Locate the cell with the specified text and output its (X, Y) center coordinate. 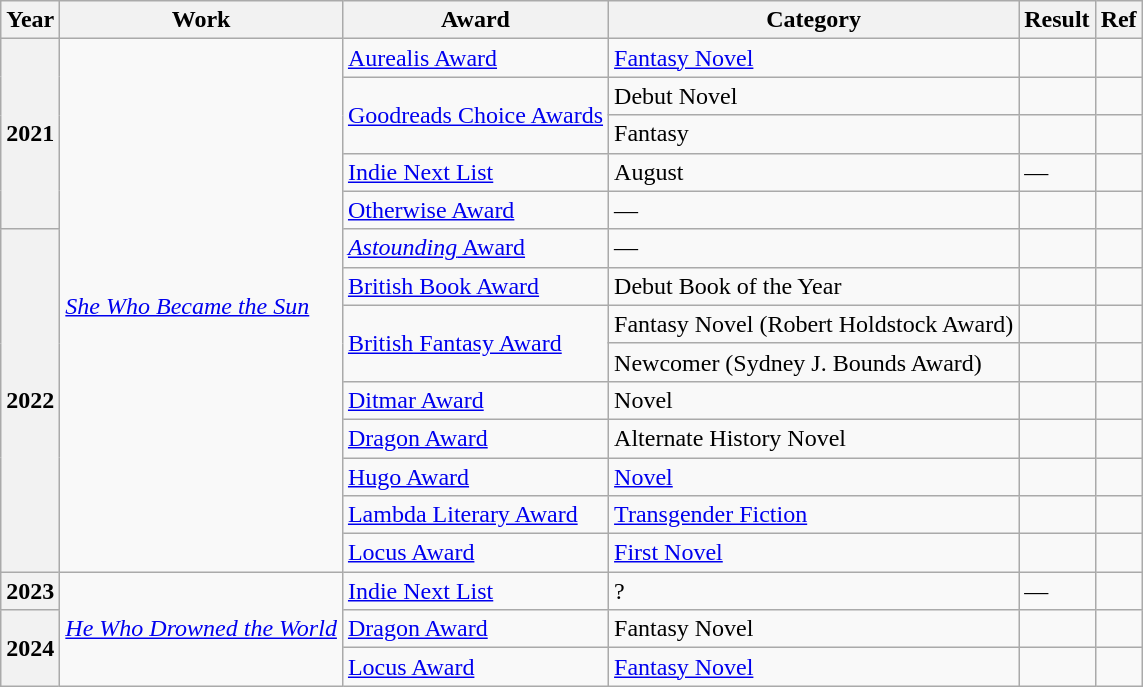
Transgender Fiction (814, 515)
Ref (1118, 20)
Category (814, 20)
Otherwise Award (475, 210)
2022 (30, 400)
Hugo Award (475, 477)
Fantasy (814, 134)
August (814, 172)
Goodreads Choice Awards (475, 115)
Astounding Award (475, 248)
She Who Became the Sun (202, 306)
Award (475, 20)
British Book Award (475, 286)
Ditmar Award (475, 400)
British Fantasy Award (475, 343)
Lambda Literary Award (475, 515)
Fantasy Novel (Robert Holdstock Award) (814, 324)
Result (1057, 20)
He Who Drowned the World (202, 629)
Alternate History Novel (814, 438)
? (814, 591)
Newcomer (Sydney J. Bounds Award) (814, 362)
Aurealis Award (475, 58)
2024 (30, 648)
Debut Novel (814, 96)
Work (202, 20)
Year (30, 20)
Debut Book of the Year (814, 286)
2021 (30, 134)
2023 (30, 591)
First Novel (814, 553)
